For the text-containing cell, return its midpoint in [x, y] coordinate format. 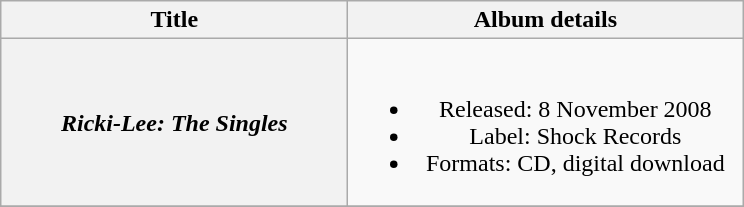
Ricki-Lee: The Singles [174, 122]
Released: 8 November 2008Label: Shock RecordsFormats: CD, digital download [546, 122]
Album details [546, 20]
Title [174, 20]
